Return the (X, Y) coordinate for the center point of the cell that contains the specified text.  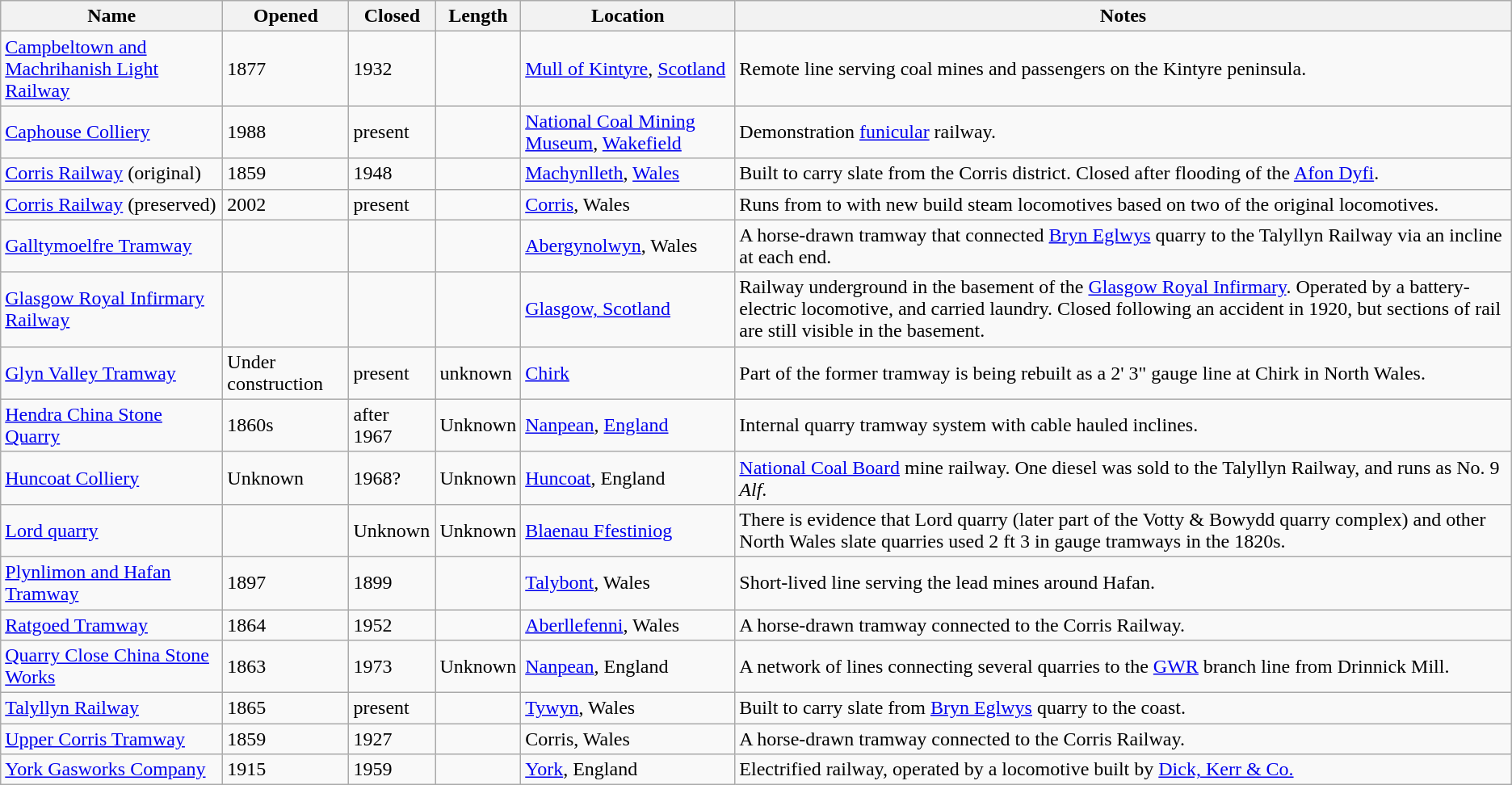
Built to carry slate from the Corris district. Closed after flooding of the Afon Dyfi. (1123, 174)
York, England (628, 770)
Demonstration funicular railway. (1123, 132)
1865 (286, 708)
Upper Corris Tramway (111, 739)
1877 (286, 69)
Lord quarry (111, 530)
1988 (286, 132)
1915 (286, 770)
1860s (286, 425)
Glasgow Royal Infirmary Railway (111, 309)
Corris Railway (preserved) (111, 204)
Internal quarry tramway system with cable hauled inclines. (1123, 425)
1932 (393, 69)
Galltymoelfre Tramway (111, 246)
A network of lines connecting several quarries to the GWR branch line from Drinnick Mill. (1123, 667)
Caphouse Colliery (111, 132)
Remote line serving coal mines and passengers on the Kintyre peninsula. (1123, 69)
1948 (393, 174)
1952 (393, 624)
Tywyn, Wales (628, 708)
Mull of Kintyre, Scotland (628, 69)
Huncoat Colliery (111, 478)
1973 (393, 667)
Location (628, 16)
Aberllefenni, Wales (628, 624)
York Gasworks Company (111, 770)
1864 (286, 624)
Length (478, 16)
1863 (286, 667)
1959 (393, 770)
1968? (393, 478)
Quarry Close China Stone Works (111, 667)
Talyllyn Railway (111, 708)
Under construction (286, 373)
Blaenau Ffestiniog (628, 530)
unknown (478, 373)
Plynlimon and Hafan Tramway (111, 583)
National Coal Board mine railway. One diesel was sold to the Talyllyn Railway, and runs as No. 9 Alf. (1123, 478)
2002 (286, 204)
after 1967 (393, 425)
Notes (1123, 16)
Glasgow, Scotland (628, 309)
Short-lived line serving the lead mines around Hafan. (1123, 583)
1897 (286, 583)
National Coal Mining Museum, Wakefield (628, 132)
Corris Railway (original) (111, 174)
Opened (286, 16)
Machynlleth, Wales (628, 174)
A horse-drawn tramway that connected Bryn Eglwys quarry to the Talyllyn Railway via an incline at each end. (1123, 246)
Built to carry slate from Bryn Eglwys quarry to the coast. (1123, 708)
Hendra China Stone Quarry (111, 425)
Huncoat, England (628, 478)
1927 (393, 739)
Name (111, 16)
Abergynolwyn, Wales (628, 246)
Part of the former tramway is being rebuilt as a 2' 3" gauge line at Chirk in North Wales. (1123, 373)
1899 (393, 583)
Campbeltown and Machrihanish Light Railway (111, 69)
Ratgoed Tramway (111, 624)
Runs from to with new build steam locomotives based on two of the original locomotives. (1123, 204)
Closed (393, 16)
Glyn Valley Tramway (111, 373)
Talybont, Wales (628, 583)
Chirk (628, 373)
Electrified railway, operated by a locomotive built by Dick, Kerr & Co. (1123, 770)
